Pinpoint the cell where the given text exists, returning its (x, y) midpoint coordinate. 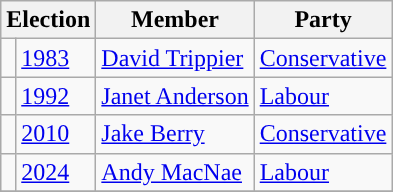
Member (175, 20)
1992 (56, 96)
2024 (56, 172)
Janet Anderson (175, 96)
1983 (56, 58)
Jake Berry (175, 134)
2010 (56, 134)
David Trippier (175, 58)
Andy MacNae (175, 172)
Party (323, 20)
Election (48, 20)
